Extract the (X, Y) coordinate from the center of the cell holding the provided text.  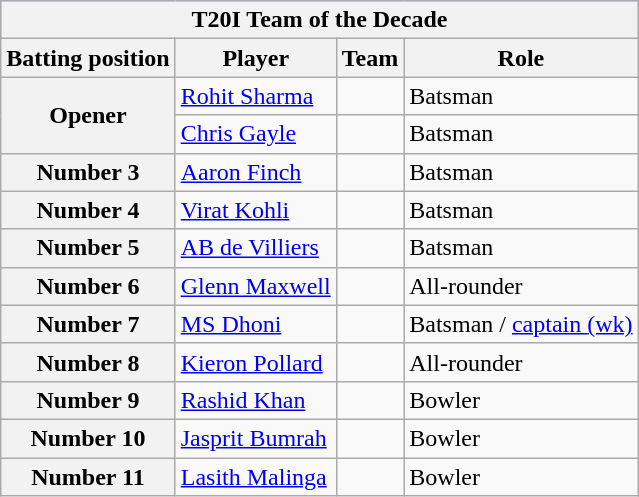
Opener (88, 115)
Number 8 (88, 362)
Batting position (88, 58)
Batsman / captain (wk) (521, 324)
Number 6 (88, 286)
Glenn Maxwell (256, 286)
Aaron Finch (256, 172)
AB de Villiers (256, 248)
Lasith Malinga (256, 477)
Number 4 (88, 210)
Number 7 (88, 324)
Chris Gayle (256, 134)
Role (521, 58)
T20I Team of the Decade (320, 20)
Player (256, 58)
Number 10 (88, 438)
Rashid Khan (256, 400)
Number 3 (88, 172)
Number 11 (88, 477)
Number 5 (88, 248)
MS Dhoni (256, 324)
Number 9 (88, 400)
Team (370, 58)
Kieron Pollard (256, 362)
Virat Kohli (256, 210)
Rohit Sharma (256, 96)
Jasprit Bumrah (256, 438)
